Determine the (X, Y) coordinate at the center of the cell enclosing the given text.  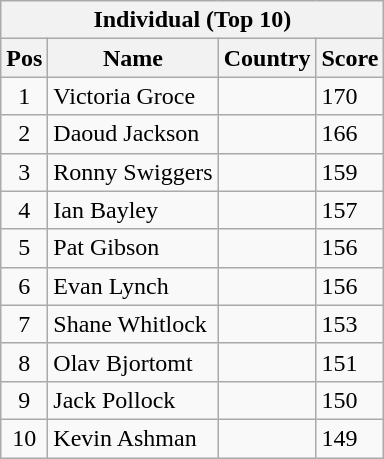
Victoria Groce (133, 96)
7 (24, 324)
Shane Whitlock (133, 324)
159 (350, 172)
Pat Gibson (133, 248)
6 (24, 286)
5 (24, 248)
Ian Bayley (133, 210)
Jack Pollock (133, 400)
166 (350, 134)
170 (350, 96)
151 (350, 362)
Score (350, 58)
1 (24, 96)
8 (24, 362)
Name (133, 58)
150 (350, 400)
4 (24, 210)
149 (350, 438)
Olav Bjortomt (133, 362)
Evan Lynch (133, 286)
153 (350, 324)
Pos (24, 58)
157 (350, 210)
2 (24, 134)
Kevin Ashman (133, 438)
9 (24, 400)
3 (24, 172)
Daoud Jackson (133, 134)
Individual (Top 10) (192, 20)
10 (24, 438)
Ronny Swiggers (133, 172)
Country (267, 58)
